Capture the cell that displays the provided text and extract its [x, y] central coordinate. 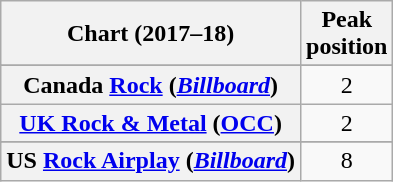
Chart (2017–18) [151, 34]
Canada Rock (Billboard) [151, 85]
8 [347, 161]
US Rock Airplay (Billboard) [151, 161]
UK Rock & Metal (OCC) [151, 123]
Peakposition [347, 34]
